Search for the cell housing the specified text and yield its [X, Y] center coordinate. 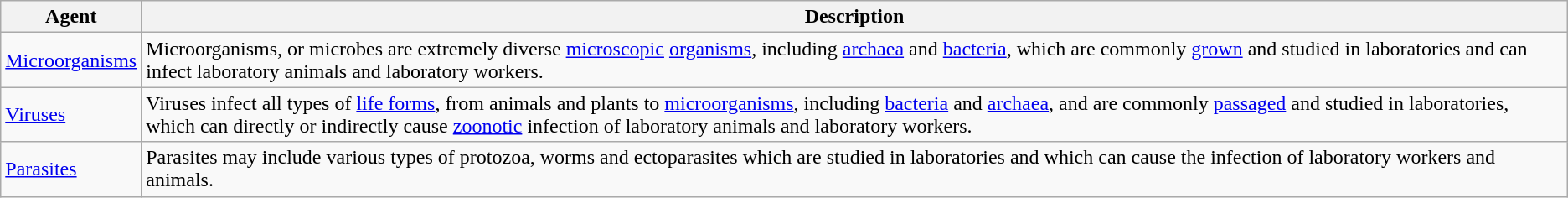
Microorganisms [71, 60]
Viruses [71, 114]
Description [854, 17]
Agent [71, 17]
Parasites [71, 169]
